Detect which cell encompasses the target text, then output its [x, y] center coordinate. 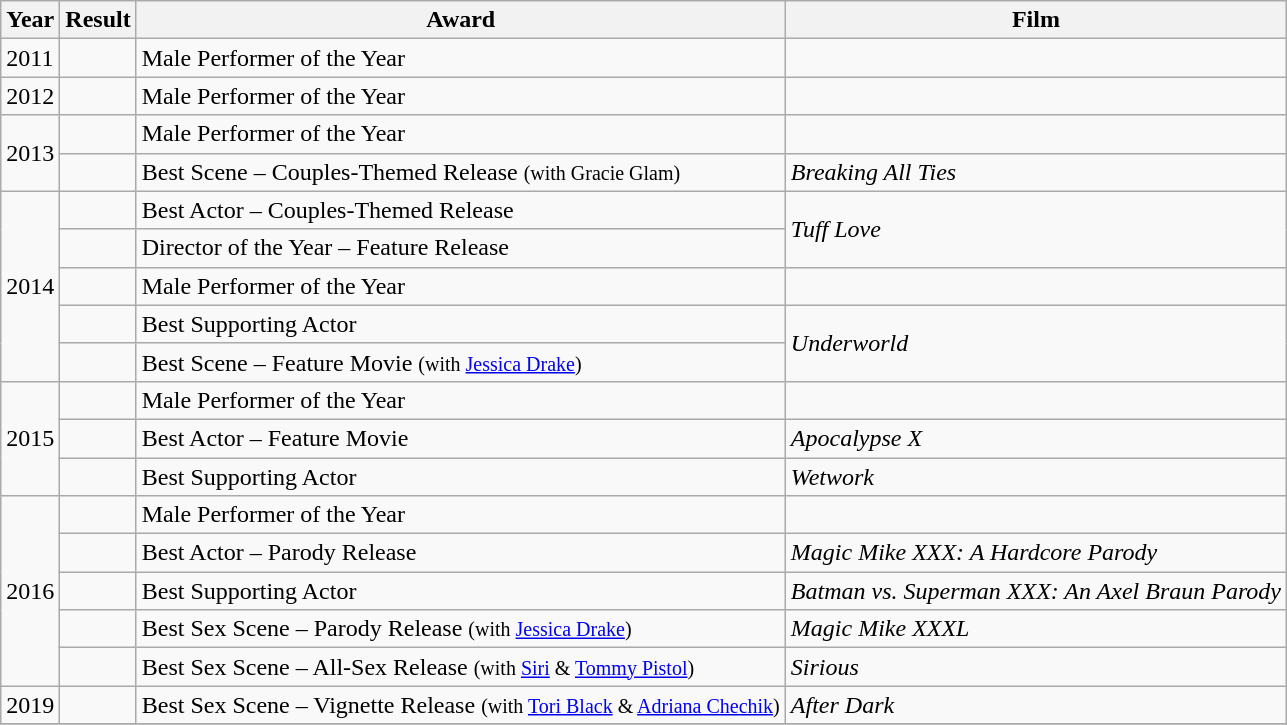
Best Actor – Feature Movie [460, 438]
2012 [30, 96]
2015 [30, 438]
Batman vs. Superman XXX: An Axel Braun Parody [1036, 591]
Magic Mike XXXL [1036, 629]
Film [1036, 20]
2016 [30, 591]
2011 [30, 58]
Breaking All Ties [1036, 172]
Award [460, 20]
After Dark [1036, 705]
Underworld [1036, 343]
Best Actor – Parody Release [460, 553]
Apocalypse X [1036, 438]
Best Sex Scene – All-Sex Release (with Siri & Tommy Pistol) [460, 667]
Best Sex Scene – Parody Release (with Jessica Drake) [460, 629]
Year [30, 20]
Tuff Love [1036, 229]
2013 [30, 153]
Director of the Year – Feature Release [460, 248]
Best Scene – Feature Movie (with Jessica Drake) [460, 362]
Best Sex Scene – Vignette Release (with Tori Black & Adriana Chechik) [460, 705]
Best Actor – Couples-Themed Release [460, 210]
Sirious [1036, 667]
Result [98, 20]
Best Scene – Couples-Themed Release (with Gracie Glam) [460, 172]
2014 [30, 286]
2019 [30, 705]
Magic Mike XXX: A Hardcore Parody [1036, 553]
Wetwork [1036, 477]
